Pinpoint the cell where the given text exists, returning its (x, y) midpoint coordinate. 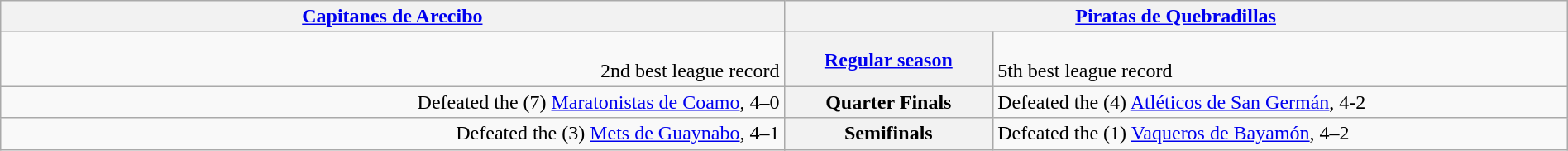
Semifinals (888, 134)
Defeated the (4) Atléticos de San Germán, 4-2 (1280, 102)
Piratas de Quebradillas (1176, 17)
Capitanes de Arecibo (392, 17)
Defeated the (1) Vaqueros de Bayamón, 4–2 (1280, 134)
Defeated the (7) Maratonistas de Coamo, 4–0 (392, 102)
Defeated the (3) Mets de Guaynabo, 4–1 (392, 134)
5th best league record (1280, 60)
Regular season (888, 60)
2nd best league record (392, 60)
Quarter Finals (888, 102)
